Extract the (X, Y) coordinate from the center of the cell holding the provided text.  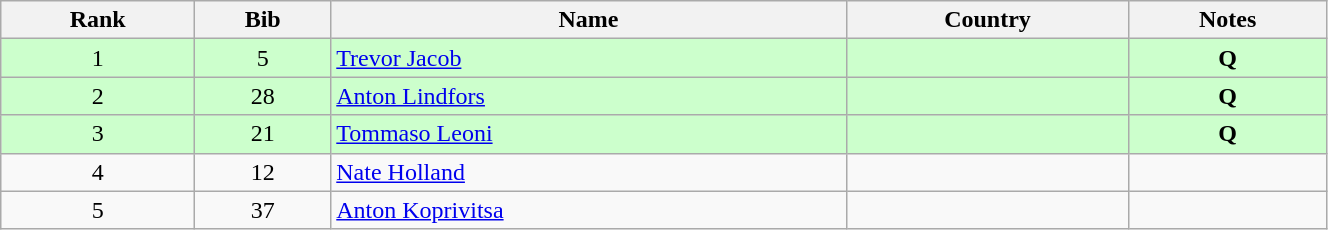
3 (98, 134)
12 (263, 172)
2 (98, 96)
Nate Holland (589, 172)
Bib (263, 20)
4 (98, 172)
Notes (1228, 20)
Name (589, 20)
1 (98, 58)
Anton Lindfors (589, 96)
21 (263, 134)
37 (263, 210)
Country (987, 20)
Trevor Jacob (589, 58)
Rank (98, 20)
28 (263, 96)
Anton Koprivitsa (589, 210)
Tommaso Leoni (589, 134)
